Output the [X, Y] coordinate of the center of the cell containing the given text.  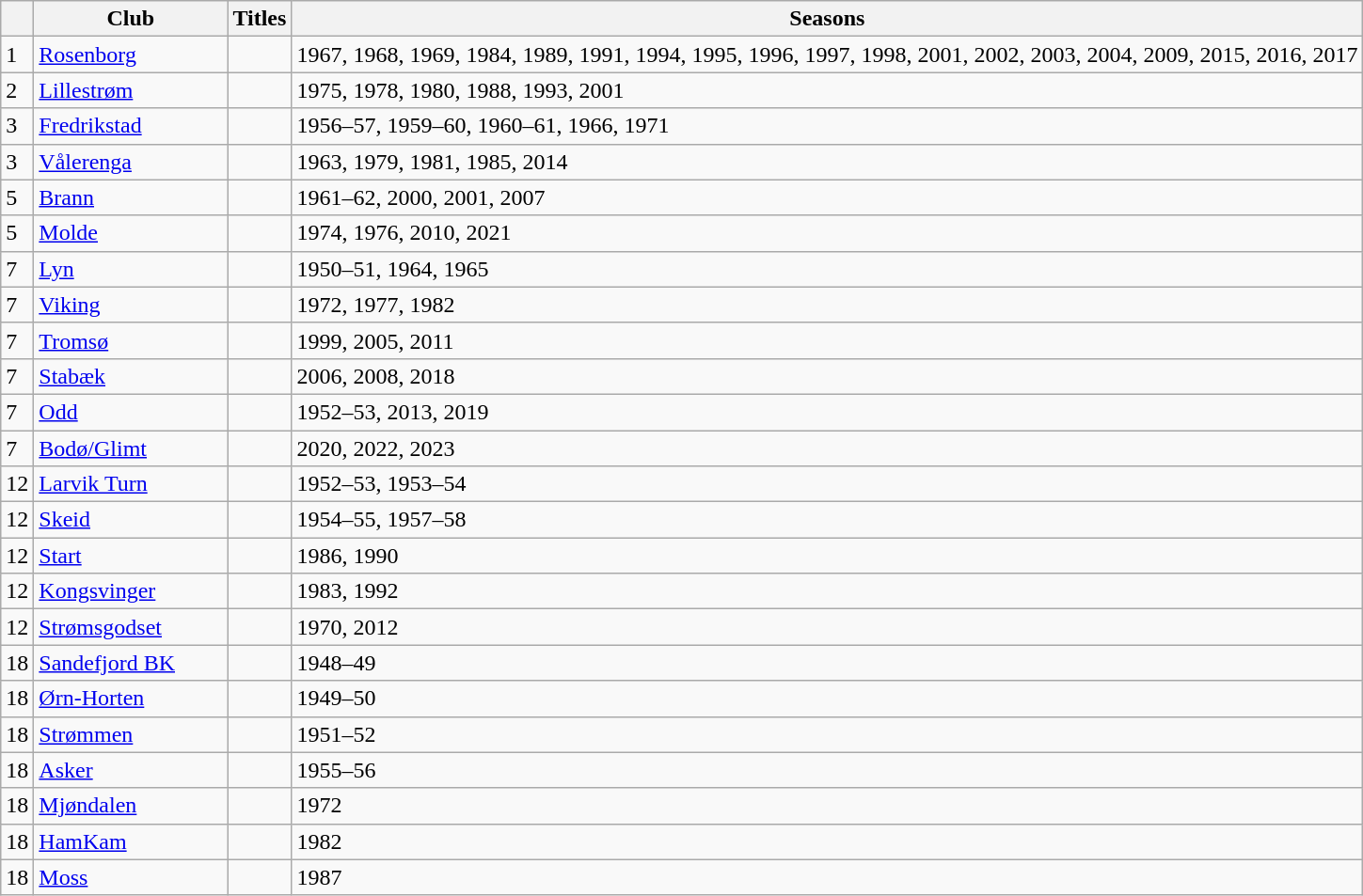
1963, 1979, 1981, 1985, 2014 [828, 162]
Ørn-Horten [131, 699]
1974, 1976, 2010, 2021 [828, 233]
Skeid [131, 520]
2020, 2022, 2023 [828, 448]
Bodø/Glimt [131, 448]
HamKam [131, 841]
1952–53, 2013, 2019 [828, 412]
1987 [828, 877]
1950–51, 1964, 1965 [828, 269]
Tromsø [131, 340]
Asker [131, 770]
Strømmen [131, 734]
Stabæk [131, 376]
Moss [131, 877]
1999, 2005, 2011 [828, 340]
Strømsgodset [131, 627]
1972 [828, 806]
1983, 1992 [828, 591]
Fredrikstad [131, 126]
1954–55, 1957–58 [828, 520]
1948–49 [828, 663]
Titles [260, 19]
1961–62, 2000, 2001, 2007 [828, 197]
Viking [131, 305]
Seasons [828, 19]
Vålerenga [131, 162]
Lyn [131, 269]
1956–57, 1959–60, 1960–61, 1966, 1971 [828, 126]
Sandefjord BK [131, 663]
Kongsvinger [131, 591]
Lillestrøm [131, 90]
1952–53, 1953–54 [828, 484]
Club [131, 19]
Molde [131, 233]
Mjøndalen [131, 806]
1967, 1968, 1969, 1984, 1989, 1991, 1994, 1995, 1996, 1997, 1998, 2001, 2002, 2003, 2004, 2009, 2015, 2016, 2017 [828, 55]
1982 [828, 841]
1955–56 [828, 770]
2 [17, 90]
1949–50 [828, 699]
Larvik Turn [131, 484]
Rosenborg [131, 55]
2006, 2008, 2018 [828, 376]
Brann [131, 197]
1951–52 [828, 734]
Start [131, 556]
1970, 2012 [828, 627]
1986, 1990 [828, 556]
Odd [131, 412]
1 [17, 55]
1975, 1978, 1980, 1988, 1993, 2001 [828, 90]
1972, 1977, 1982 [828, 305]
